Identify which cell holds the provided text, then report its [X, Y] central coordinate. 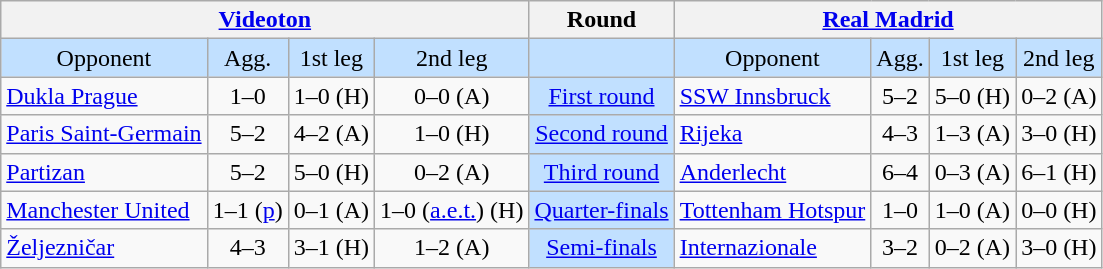
Rijeka [772, 134]
6–4 [900, 172]
Dukla Prague [104, 96]
Tottenham Hotspur [772, 210]
Semi-finals [602, 248]
0–0 (A) [452, 96]
0–1 (A) [331, 210]
0–3 (A) [972, 172]
1–1 (p) [248, 210]
Manchester United [104, 210]
Paris Saint-Germain [104, 134]
SSW Innsbruck [772, 96]
3–2 [900, 248]
Quarter-finals [602, 210]
1–3 (A) [972, 134]
1–0 (a.e.t.) (H) [452, 210]
1–2 (A) [452, 248]
Internazionale [772, 248]
Second round [602, 134]
3–1 (H) [331, 248]
6–1 (H) [1059, 172]
0–0 (H) [1059, 210]
First round [602, 96]
Round [602, 20]
Real Madrid [888, 20]
Željezničar [104, 248]
1–0 (A) [972, 210]
Third round [602, 172]
4–2 (A) [331, 134]
Videoton [265, 20]
Partizan [104, 172]
Anderlecht [772, 172]
